Identify which cell holds the provided text, then report its (X, Y) central coordinate. 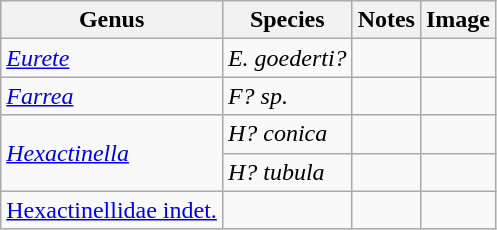
H? tubula (287, 172)
Notes (386, 20)
E. goederti? (287, 58)
Species (287, 20)
Hexactinella (112, 153)
Eurete (112, 58)
F? sp. (287, 96)
Image (458, 20)
Genus (112, 20)
Hexactinellidae indet. (112, 210)
Farrea (112, 96)
H? conica (287, 134)
